Search for the cell housing the specified text and yield its (X, Y) center coordinate. 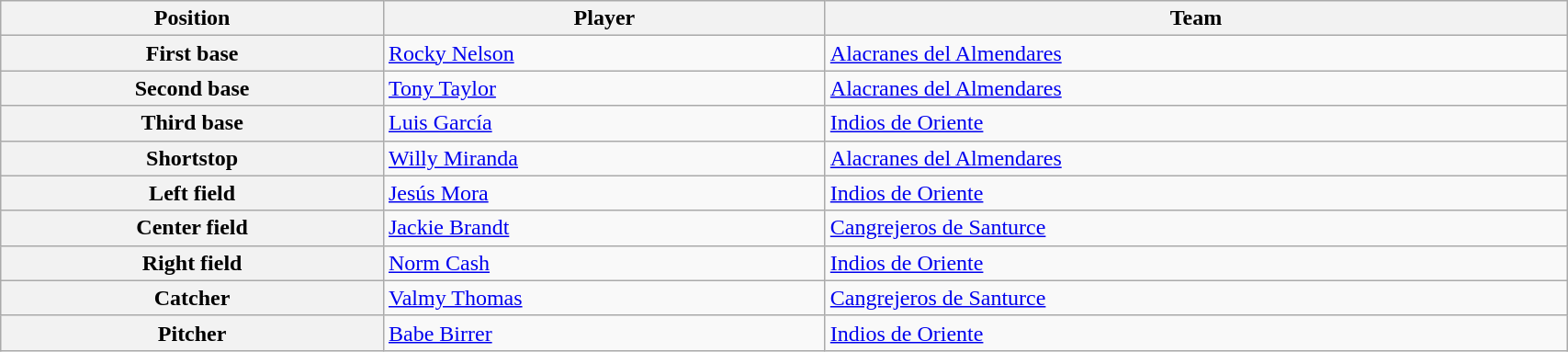
Center field (193, 228)
Norm Cash (604, 263)
Third base (193, 123)
Right field (193, 263)
Babe Birrer (604, 333)
Position (193, 18)
Rocky Nelson (604, 53)
Left field (193, 193)
Shortstop (193, 158)
Second base (193, 88)
Luis García (604, 123)
Jackie Brandt (604, 228)
Tony Taylor (604, 88)
Catcher (193, 298)
Team (1196, 18)
Player (604, 18)
Jesús Mora (604, 193)
First base (193, 53)
Valmy Thomas (604, 298)
Willy Miranda (604, 158)
Pitcher (193, 333)
